Extract the (x, y) coordinate from the center of the cell holding the provided text.  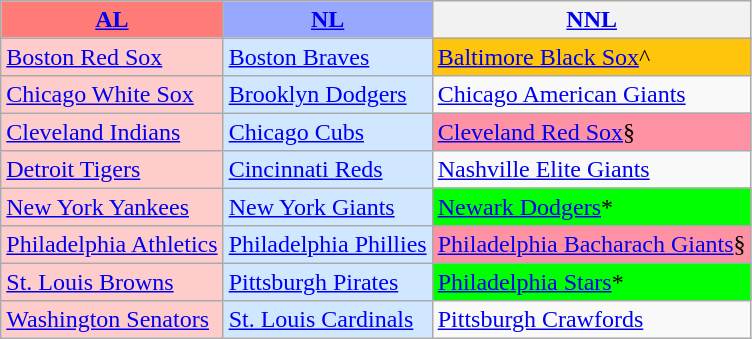
NNL (592, 20)
Nashville Elite Giants (592, 170)
Boston Red Sox (112, 56)
Pittsburgh Crawfords (592, 318)
Chicago White Sox (112, 94)
Pittsburgh Pirates (328, 282)
New York Yankees (112, 206)
Philadelphia Bacharach Giants§ (592, 244)
Cleveland Red Sox§ (592, 132)
AL (112, 20)
Chicago American Giants (592, 94)
Cincinnati Reds (328, 170)
Washington Senators (112, 318)
Brooklyn Dodgers (328, 94)
Cleveland Indians (112, 132)
Philadelphia Phillies (328, 244)
Baltimore Black Sox^ (592, 56)
New York Giants (328, 206)
Boston Braves (328, 56)
Chicago Cubs (328, 132)
Newark Dodgers* (592, 206)
Detroit Tigers (112, 170)
St. Louis Cardinals (328, 318)
St. Louis Browns (112, 282)
Philadelphia Stars* (592, 282)
NL (328, 20)
Philadelphia Athletics (112, 244)
